Extract the (X, Y) coordinate from the center of the cell holding the provided text.  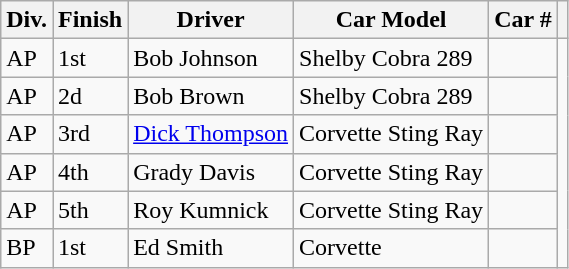
Bob Brown (211, 96)
3rd (90, 134)
Grady Davis (211, 172)
Roy Kumnick (211, 210)
Ed Smith (211, 248)
Bob Johnson (211, 58)
Car # (524, 20)
Finish (90, 20)
BP (27, 248)
2d (90, 96)
Driver (211, 20)
Div. (27, 20)
Car Model (392, 20)
4th (90, 172)
Corvette (392, 248)
Dick Thompson (211, 134)
5th (90, 210)
